Output the [X, Y] coordinate of the center of the cell containing the given text.  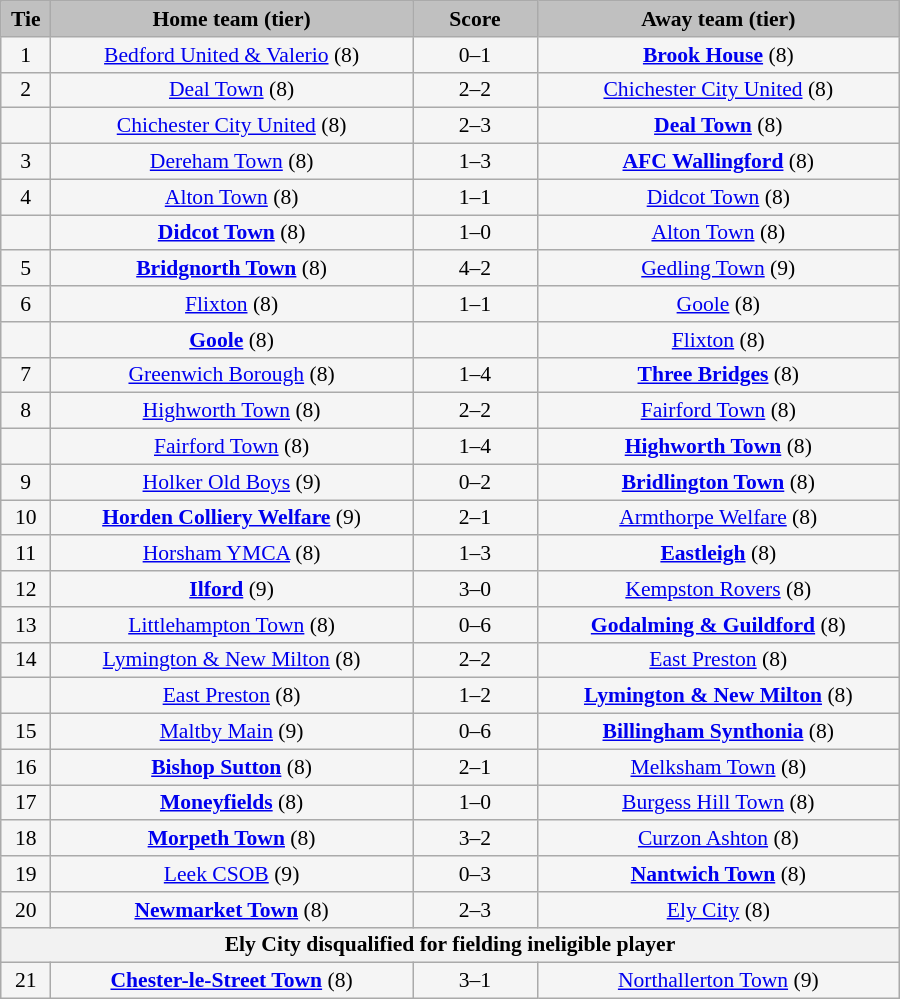
Home team (tier) [232, 19]
0–2 [476, 482]
Burgess Hill Town (8) [718, 803]
Score [476, 19]
Morpeth Town (8) [232, 839]
12 [26, 589]
Godalming & Guildford (8) [718, 625]
Chester-le-Street Town (8) [232, 981]
Ely City (8) [718, 910]
Brook House (8) [718, 55]
21 [26, 981]
1–2 [476, 696]
Moneyfields (8) [232, 803]
8 [26, 411]
7 [26, 375]
10 [26, 518]
Dereham Town (8) [232, 162]
Away team (tier) [718, 19]
Gedling Town (9) [718, 269]
13 [26, 625]
Curzon Ashton (8) [718, 839]
1 [26, 55]
16 [26, 767]
Horsham YMCA (8) [232, 554]
0–3 [476, 874]
Armthorpe Welfare (8) [718, 518]
Maltby Main (9) [232, 732]
Ely City disqualified for fielding ineligible player [450, 945]
6 [26, 304]
Nantwich Town (8) [718, 874]
AFC Wallingford (8) [718, 162]
Leek CSOB (9) [232, 874]
Bridgnorth Town (8) [232, 269]
4–2 [476, 269]
Newmarket Town (8) [232, 910]
Holker Old Boys (9) [232, 482]
5 [26, 269]
3 [26, 162]
Billingham Synthonia (8) [718, 732]
Bridlington Town (8) [718, 482]
14 [26, 660]
Littlehampton Town (8) [232, 625]
2 [26, 90]
15 [26, 732]
Horden Colliery Welfare (9) [232, 518]
3–0 [476, 589]
11 [26, 554]
4 [26, 197]
Northallerton Town (9) [718, 981]
3–1 [476, 981]
Tie [26, 19]
Kempston Rovers (8) [718, 589]
18 [26, 839]
Ilford (9) [232, 589]
19 [26, 874]
Melksham Town (8) [718, 767]
Three Bridges (8) [718, 375]
Bedford United & Valerio (8) [232, 55]
17 [26, 803]
9 [26, 482]
Bishop Sutton (8) [232, 767]
20 [26, 910]
Greenwich Borough (8) [232, 375]
Eastleigh (8) [718, 554]
3–2 [476, 839]
0–1 [476, 55]
